Determine the [x, y] coordinate at the center of the cell enclosing the given text.  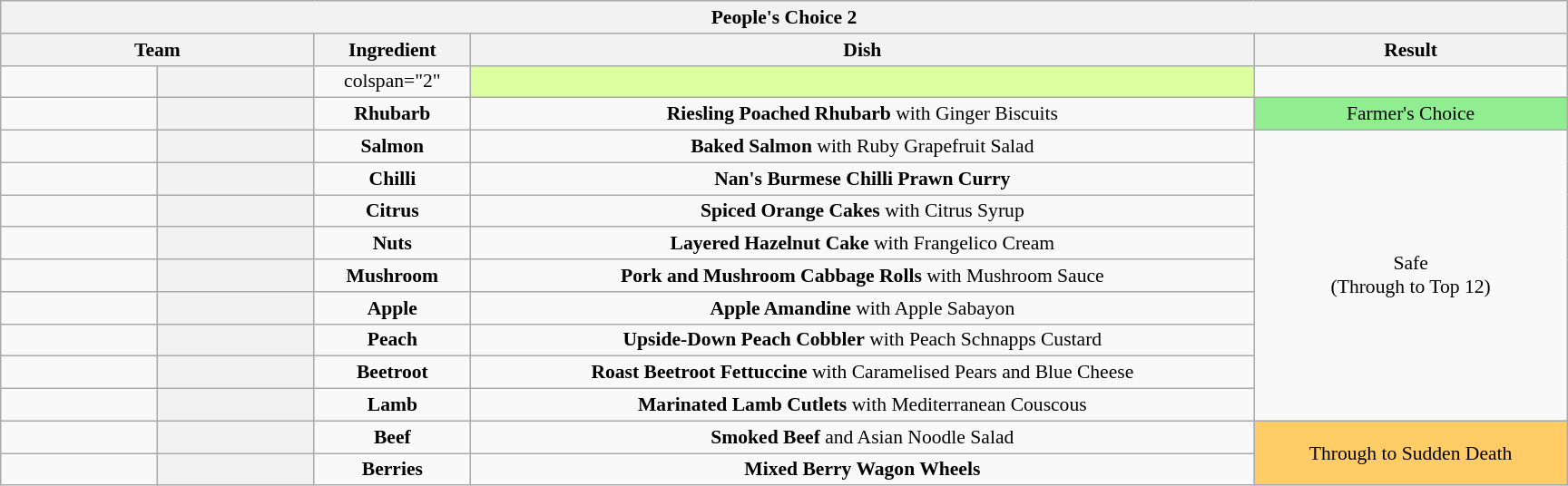
Peach [392, 340]
Baked Salmon with Ruby Grapefruit Salad [862, 147]
Upside-Down Peach Cobbler with Peach Schnapps Custard [862, 340]
Riesling Poached Rhubarb with Ginger Biscuits [862, 114]
Salmon [392, 147]
Pork and Mushroom Cabbage Rolls with Mushroom Sauce [862, 276]
Roast Beetroot Fettuccine with Caramelised Pears and Blue Cheese [862, 373]
Chilli [392, 179]
Apple [392, 308]
Beetroot [392, 373]
colspan="2" [392, 82]
Dish [862, 50]
Mixed Berry Wagon Wheels [862, 470]
People's Choice 2 [784, 17]
Marinated Lamb Cutlets with Mediterranean Couscous [862, 405]
Nuts [392, 244]
Apple Amandine with Apple Sabayon [862, 308]
Smoked Beef and Asian Noodle Salad [862, 437]
Mushroom [392, 276]
Beef [392, 437]
Through to Sudden Death [1410, 453]
Layered Hazelnut Cake with Frangelico Cream [862, 244]
Safe(Through to Top 12) [1410, 276]
Ingredient [392, 50]
Farmer's Choice [1410, 114]
Citrus [392, 211]
Nan's Burmese Chilli Prawn Curry [862, 179]
Rhubarb [392, 114]
Lamb [392, 405]
Result [1410, 50]
Team [158, 50]
Berries [392, 470]
Spiced Orange Cakes with Citrus Syrup [862, 211]
